Extract the (x, y) coordinate from the center of the cell holding the provided text.  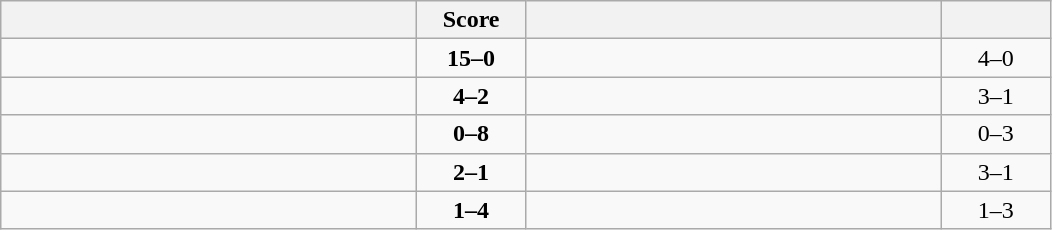
15–0 (472, 58)
4–0 (996, 58)
0–3 (996, 134)
1–4 (472, 210)
0–8 (472, 134)
Score (472, 20)
2–1 (472, 172)
1–3 (996, 210)
4–2 (472, 96)
